From the cell containing the given text, extract its center point as [X, Y] coordinate. 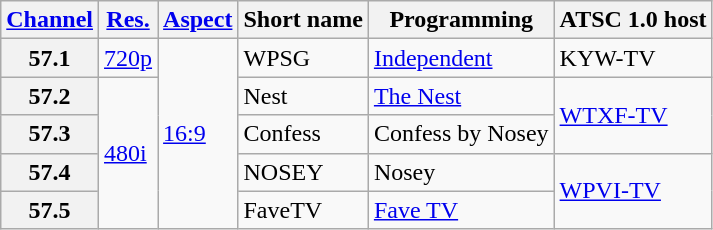
57.1 [50, 58]
Channel [50, 20]
NOSEY [303, 172]
Short name [303, 20]
ATSC 1.0 host [633, 20]
Confess [303, 134]
57.3 [50, 134]
Fave TV [461, 210]
FaveTV [303, 210]
Confess by Nosey [461, 134]
480i [128, 153]
57.2 [50, 96]
The Nest [461, 96]
Nosey [461, 172]
57.4 [50, 172]
Independent [461, 58]
KYW-TV [633, 58]
Nest [303, 96]
Aspect [198, 20]
WTXF-TV [633, 115]
WPSG [303, 58]
57.5 [50, 210]
Programming [461, 20]
WPVI-TV [633, 191]
720p [128, 58]
16:9 [198, 134]
Res. [128, 20]
